Return the (x, y) coordinate for the center point of the cell that contains the specified text.  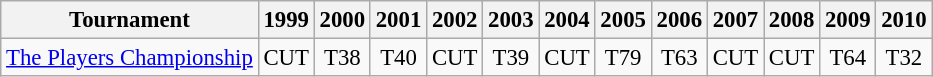
2007 (735, 20)
2004 (567, 20)
2003 (511, 20)
The Players Championship (130, 58)
2005 (623, 20)
T40 (398, 58)
2000 (342, 20)
T39 (511, 58)
T63 (679, 58)
2010 (904, 20)
1999 (286, 20)
2001 (398, 20)
T64 (848, 58)
T38 (342, 58)
T32 (904, 58)
T79 (623, 58)
2008 (792, 20)
2006 (679, 20)
2009 (848, 20)
2002 (455, 20)
Tournament (130, 20)
